Output the (X, Y) coordinate of the center of the cell containing the given text.  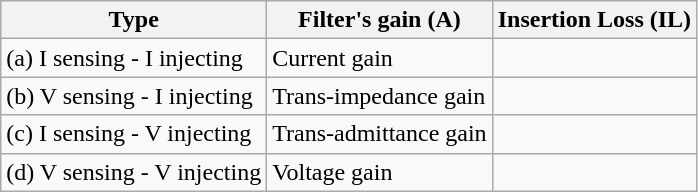
(a) I sensing - I injecting (134, 58)
Voltage gain (380, 172)
Trans-impedance gain (380, 96)
(c) I sensing - V injecting (134, 134)
Current gain (380, 58)
Trans-admittance gain (380, 134)
(b) V sensing - I injecting (134, 96)
Insertion Loss (IL) (594, 20)
Type (134, 20)
(d) V sensing - V injecting (134, 172)
Filter's gain (A) (380, 20)
